Pinpoint the cell where the given text exists, returning its (x, y) midpoint coordinate. 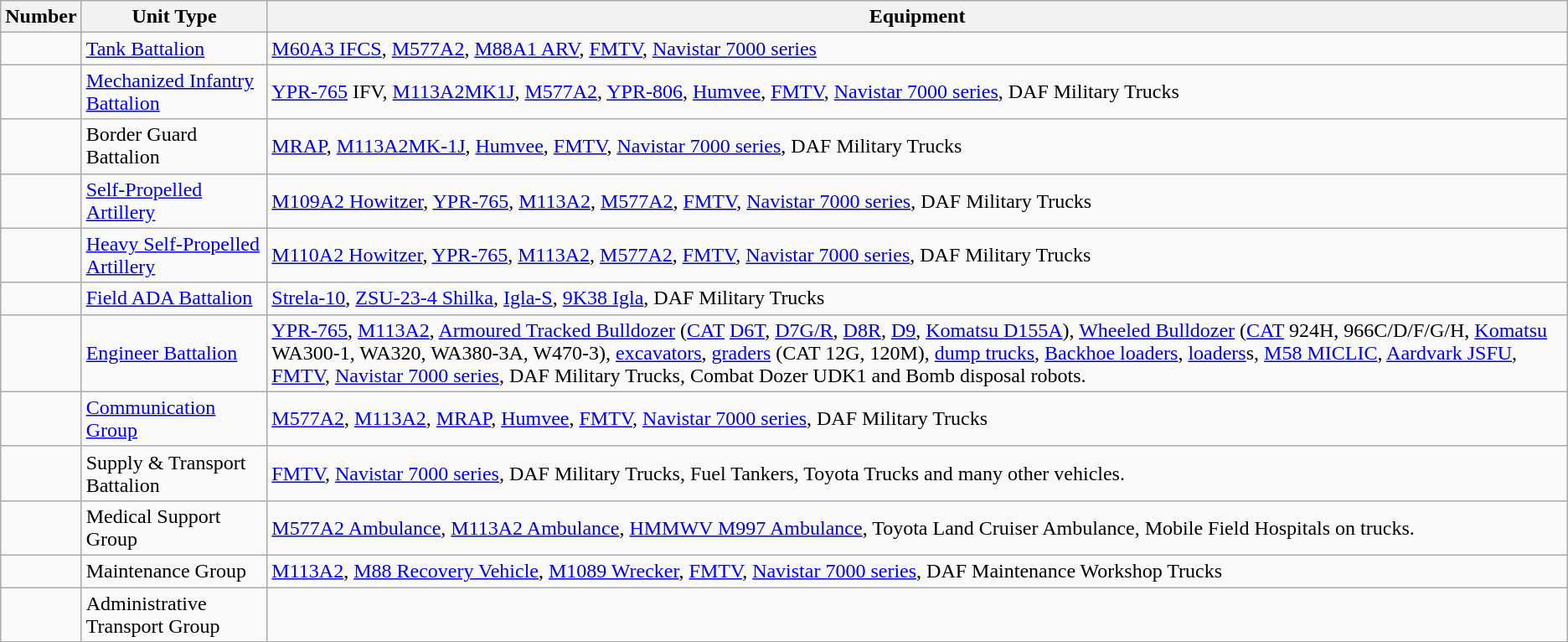
Number (41, 17)
Communication Group (174, 419)
Field ADA Battalion (174, 298)
Border Guard Battalion (174, 146)
FMTV, Navistar 7000 series, DAF Military Trucks, Fuel Tankers, Toyota Trucks and many other vehicles. (917, 473)
M110A2 Howitzer, YPR-765, M113A2, M577A2, FMTV, Navistar 7000 series, DAF Military Trucks (917, 255)
Heavy Self-Propelled Artillery (174, 255)
M113A2, M88 Recovery Vehicle, M1089 Wrecker, FMTV, Navistar 7000 series, DAF Maintenance Workshop Trucks (917, 571)
M577A2 Ambulance, M113A2 Ambulance, HMMWV M997 Ambulance, Toyota Land Cruiser Ambulance, Mobile Field Hospitals on trucks. (917, 528)
Equipment (917, 17)
YPR-765 IFV, M113A2MK1J, M577A2, YPR-806, Humvee, FMTV, Navistar 7000 series, DAF Military Trucks (917, 92)
Engineer Battalion (174, 353)
Medical Support Group (174, 528)
Tank Battalion (174, 49)
M60A3 IFCS, M577A2, M88A1 ARV, FMTV, Navistar 7000 series (917, 49)
Strela-10, ZSU-23-4 Shilka, Igla-S, 9K38 Igla, DAF Military Trucks (917, 298)
Administrative Transport Group (174, 614)
M577A2, M113A2, MRAP, Humvee, FMTV, Navistar 7000 series, DAF Military Trucks (917, 419)
Mechanized Infantry Battalion (174, 92)
Unit Type (174, 17)
Maintenance Group (174, 571)
Supply & Transport Battalion (174, 473)
MRAP, M113A2MK-1J, Humvee, FMTV, Navistar 7000 series, DAF Military Trucks (917, 146)
Self-Propelled Artillery (174, 201)
M109A2 Howitzer, YPR-765, M113A2, M577A2, FMTV, Navistar 7000 series, DAF Military Trucks (917, 201)
